Return the (x, y) coordinate for the center point of the cell that contains the specified text.  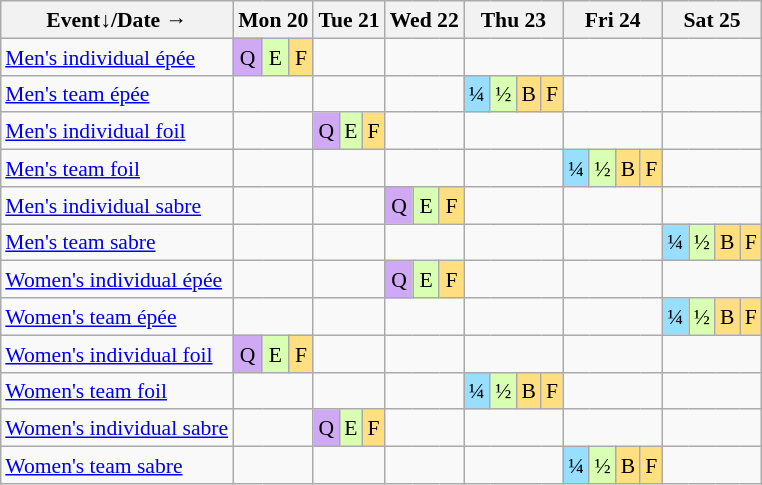
Women's team foil (116, 390)
Men's team foil (116, 168)
Women's team épée (116, 316)
Men's team épée (116, 94)
Men's individual sabre (116, 204)
Men's team sabre (116, 242)
Event↓/Date → (116, 20)
Men's individual épée (116, 56)
Wed 22 (424, 20)
Women's individual épée (116, 280)
Sat 25 (712, 20)
Thu 23 (514, 20)
Women's individual foil (116, 354)
Men's individual foil (116, 130)
Women's team sabre (116, 464)
Fri 24 (612, 20)
Women's individual sabre (116, 428)
Tue 21 (348, 20)
Mon 20 (273, 20)
